Find where the given text appears and provide that cell's center as [X, Y] coordinate. 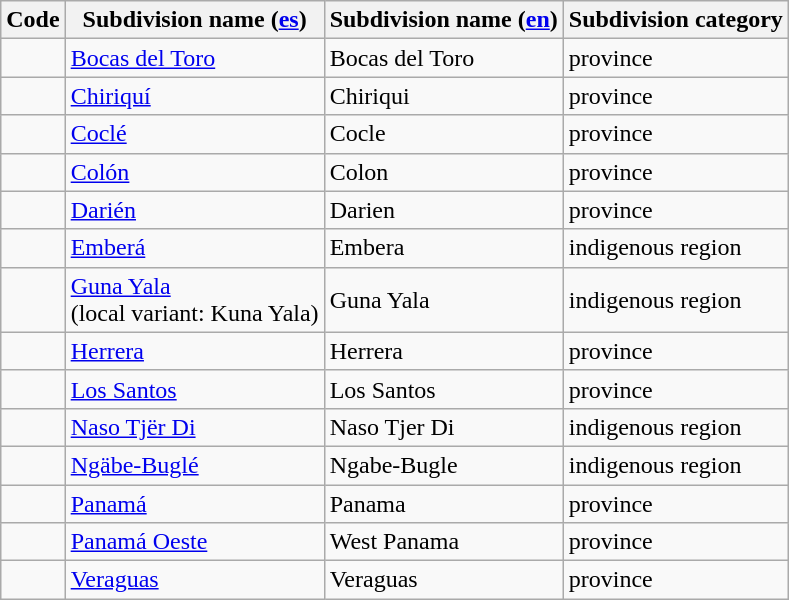
Colon [444, 172]
Subdivision name (es) [194, 20]
Embera [444, 248]
Panama [444, 503]
Guna Yala(local variant: Kuna Yala) [194, 300]
West Panama [444, 542]
Chiriqui [444, 96]
Ngabe-Bugle [444, 465]
Cocle [444, 134]
Colón [194, 172]
Naso Tjer Di [444, 427]
Emberá [194, 248]
Panamá Oeste [194, 542]
Subdivision name (en) [444, 20]
Darién [194, 210]
Guna Yala [444, 300]
Code [33, 20]
Subdivision category [676, 20]
Panamá [194, 503]
Darien [444, 210]
Coclé [194, 134]
Naso Tjër Di [194, 427]
Ngäbe-Buglé [194, 465]
Chiriquí [194, 96]
